Detect which cell encompasses the target text, then output its [x, y] center coordinate. 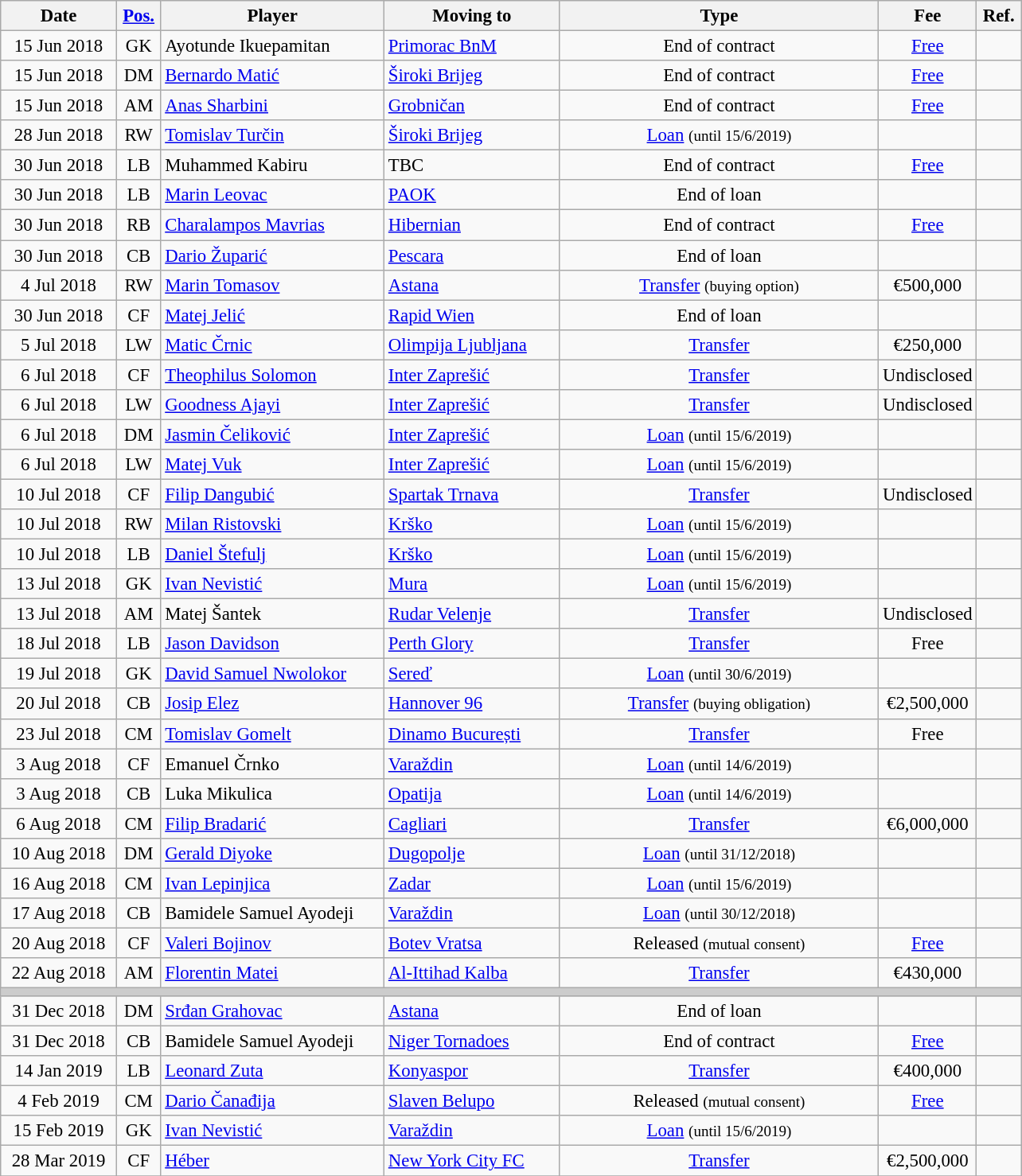
Gerald Diyoke [272, 854]
Olimpija Ljubljana [473, 345]
Konyaspor [473, 1071]
Tomislav Turčin [272, 135]
19 Jul 2018 [59, 674]
Jason Davidson [272, 644]
Opatija [473, 793]
Transfer (buying option) [720, 285]
Hibernian [473, 225]
4 Jul 2018 [59, 285]
Loan (until 31/12/2018) [720, 854]
Rapid Wien [473, 315]
Leonard Zuta [272, 1071]
Ayotunde Ikuepamitan [272, 46]
Fee [928, 16]
€400,000 [928, 1071]
Slaven Belupo [473, 1101]
Milan Ristovski [272, 524]
Matej Vuk [272, 465]
Bernardo Matić [272, 76]
Filip Bradarić [272, 824]
Type [720, 16]
5 Jul 2018 [59, 345]
22 Aug 2018 [59, 973]
Niger Tornadoes [473, 1042]
Jasmin Čeliković [272, 434]
15 Feb 2019 [59, 1131]
TBC [473, 165]
PAOK [473, 195]
Rudar Velenje [473, 614]
10 Aug 2018 [59, 854]
6 Aug 2018 [59, 824]
20 Aug 2018 [59, 943]
Matej Šantek [272, 614]
Pescara [473, 255]
Perth Glory [473, 644]
23 Jul 2018 [59, 734]
Daniel Štefulj [272, 555]
€250,000 [928, 345]
RB [138, 225]
Primorac BnM [473, 46]
Srđan Grahovac [272, 1011]
Ref. [999, 16]
New York City FC [473, 1161]
28 Mar 2019 [59, 1161]
Matej Jelić [272, 315]
Loan (until 30/6/2019) [720, 674]
14 Jan 2019 [59, 1071]
Transfer (buying obligation) [720, 704]
Player [272, 16]
Charalampos Mavrias [272, 225]
Al-Ittihad Kalba [473, 973]
Grobničan [473, 106]
Mura [473, 584]
Emanuel Črnko [272, 764]
Marin Leovac [272, 195]
18 Jul 2018 [59, 644]
Filip Dangubić [272, 494]
€6,000,000 [928, 824]
20 Jul 2018 [59, 704]
David Samuel Nwolokor [272, 674]
Tomislav Gomelt [272, 734]
Valeri Bojinov [272, 943]
16 Aug 2018 [59, 883]
Dario Čanađija [272, 1101]
Anas Sharbini [272, 106]
Florentin Matei [272, 973]
Hannover 96 [473, 704]
Loan (until 30/12/2018) [720, 913]
Theophilus Solomon [272, 375]
€430,000 [928, 973]
Matic Črnic [272, 345]
Dugopolje [473, 854]
Goodness Ajayi [272, 405]
Héber [272, 1161]
Botev Vratsa [473, 943]
Cagliari [473, 824]
Luka Mikulica [272, 793]
17 Aug 2018 [59, 913]
Josip Elez [272, 704]
Ivan Lepinjica [272, 883]
Sereď [473, 674]
Spartak Trnava [473, 494]
Dario Župarić [272, 255]
Moving to [473, 16]
Marin Tomasov [272, 285]
Date [59, 16]
€500,000 [928, 285]
Muhammed Kabiru [272, 165]
Dinamo București [473, 734]
28 Jun 2018 [59, 135]
Pos. [138, 16]
4 Feb 2019 [59, 1101]
Zadar [473, 883]
